From the cell containing the given text, extract its center point as [x, y] coordinate. 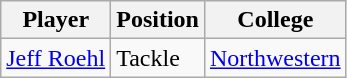
Player [56, 20]
College [275, 20]
Jeff Roehl [56, 58]
Position [158, 20]
Northwestern [275, 58]
Tackle [158, 58]
